Scan for the cell matching the given text and deliver its [x, y] coordinate at center. 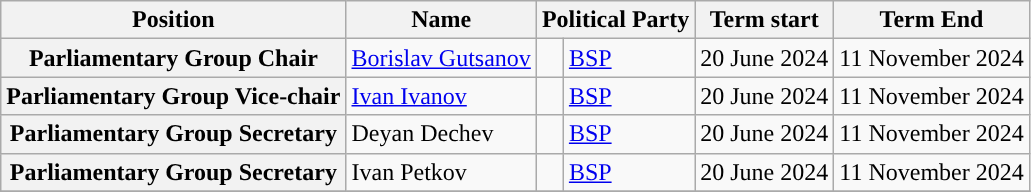
Parliamentary Group Vice-chair [174, 96]
Political Party [615, 20]
Ivan Petkov [441, 172]
Term End [932, 20]
Deyan Dechev [441, 134]
Borislav Gutsanov [441, 58]
Ivan Ivanov [441, 96]
Term start [764, 20]
Name [441, 20]
Position [174, 20]
Parliamentary Group Chair [174, 58]
